Determine the [X, Y] coordinate at the center of the cell enclosing the given text.  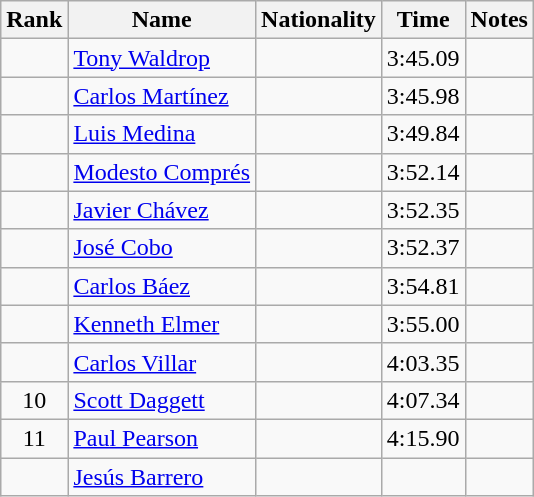
Name [162, 20]
Carlos Villar [162, 362]
Time [423, 20]
Luis Medina [162, 134]
4:07.34 [423, 400]
Javier Chávez [162, 210]
4:03.35 [423, 362]
3:55.00 [423, 324]
Nationality [319, 20]
Paul Pearson [162, 438]
3:49.84 [423, 134]
Kenneth Elmer [162, 324]
Modesto Comprés [162, 172]
José Cobo [162, 248]
Jesús Barrero [162, 477]
3:52.14 [423, 172]
Carlos Báez [162, 286]
Notes [499, 20]
3:45.09 [423, 58]
Scott Daggett [162, 400]
3:52.37 [423, 248]
3:45.98 [423, 96]
3:54.81 [423, 286]
4:15.90 [423, 438]
11 [34, 438]
Carlos Martínez [162, 96]
10 [34, 400]
Rank [34, 20]
Tony Waldrop [162, 58]
3:52.35 [423, 210]
